Return (x, y) of the center of cell containing provided text 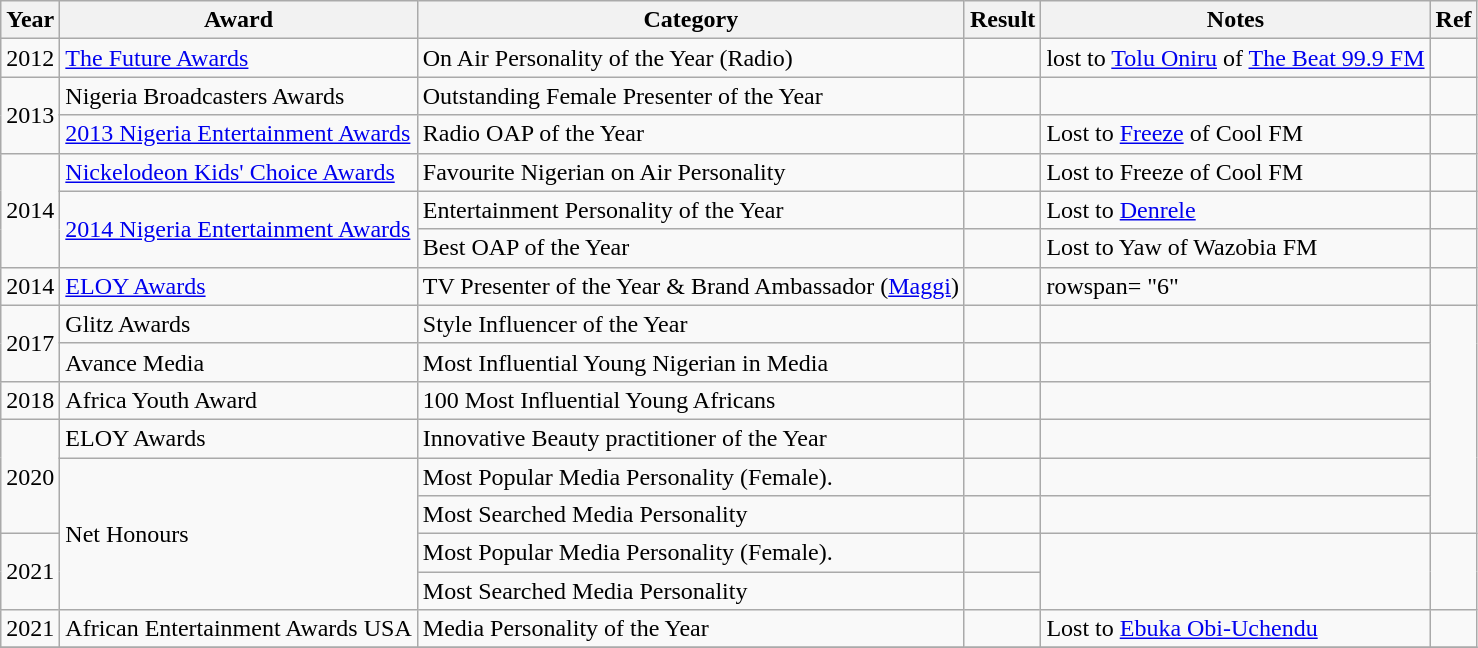
Outstanding Female Presenter of the Year (690, 96)
2012 (30, 58)
Category (690, 20)
TV Presenter of the Year & Brand Ambassador (Maggi) (690, 286)
2013 (30, 115)
Africa Youth Award (238, 400)
Nickelodeon Kids' Choice Awards (238, 172)
Notes (1236, 20)
Result (1002, 20)
Avance Media (238, 362)
2020 (30, 476)
Lost to Yaw of Wazobia FM (1236, 248)
Glitz Awards (238, 324)
Ref (1454, 20)
Innovative Beauty practitioner of the Year (690, 438)
lost to Tolu Oniru of The Beat 99.9 FM (1236, 58)
Lost to Ebuka Obi-Uchendu (1236, 629)
Award (238, 20)
On Air Personality of the Year (Radio) (690, 58)
Favourite Nigerian on Air Personality (690, 172)
Lost to Denrele (1236, 210)
Net Honours (238, 534)
Media Personality of the Year (690, 629)
2014 Nigeria Entertainment Awards (238, 229)
2013 Nigeria Entertainment Awards (238, 134)
2018 (30, 400)
Best OAP of the Year (690, 248)
100 Most Influential Young Africans (690, 400)
Entertainment Personality of the Year (690, 210)
Style Influencer of the Year (690, 324)
The Future Awards (238, 58)
Most Influential Young Nigerian in Media (690, 362)
2017 (30, 343)
Radio OAP of the Year (690, 134)
rowspan= "6" (1236, 286)
Year (30, 20)
Nigeria Broadcasters Awards (238, 96)
African Entertainment Awards USA (238, 629)
